Find where the given text appears and provide that cell's center as (x, y) coordinate. 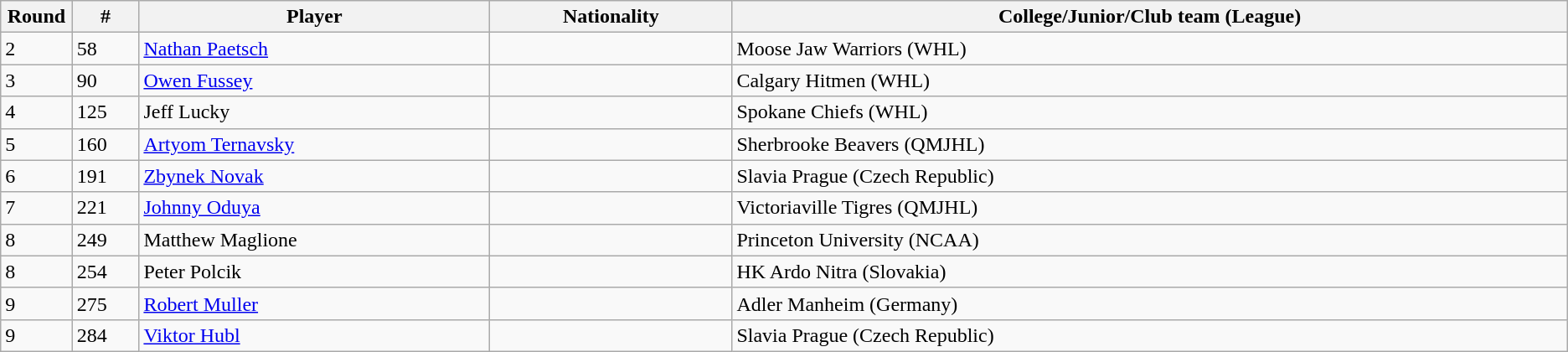
College/Junior/Club team (League) (1149, 17)
125 (106, 112)
221 (106, 208)
4 (37, 112)
Princeton University (NCAA) (1149, 240)
Spokane Chiefs (WHL) (1149, 112)
Moose Jaw Warriors (WHL) (1149, 49)
Calgary Hitmen (WHL) (1149, 80)
# (106, 17)
Player (315, 17)
2 (37, 49)
Sherbrooke Beavers (QMJHL) (1149, 144)
Nationality (611, 17)
58 (106, 49)
Matthew Maglione (315, 240)
5 (37, 144)
Artyom Ternavsky (315, 144)
Owen Fussey (315, 80)
Nathan Paetsch (315, 49)
Johnny Oduya (315, 208)
Robert Muller (315, 303)
191 (106, 176)
160 (106, 144)
7 (37, 208)
275 (106, 303)
6 (37, 176)
Adler Manheim (Germany) (1149, 303)
Victoriaville Tigres (QMJHL) (1149, 208)
284 (106, 335)
Jeff Lucky (315, 112)
Round (37, 17)
254 (106, 272)
90 (106, 80)
Zbynek Novak (315, 176)
HK Ardo Nitra (Slovakia) (1149, 272)
249 (106, 240)
3 (37, 80)
Peter Polcik (315, 272)
Viktor Hubl (315, 335)
